Identify which cell holds the provided text, then report its (x, y) central coordinate. 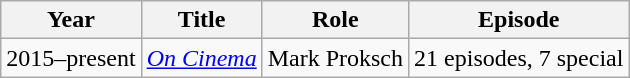
Role (335, 20)
On Cinema (202, 58)
Mark Proksch (335, 58)
Episode (519, 20)
2015–present (71, 58)
21 episodes, 7 special (519, 58)
Title (202, 20)
Year (71, 20)
